Extract the (X, Y) coordinate from the center of the cell holding the provided text.  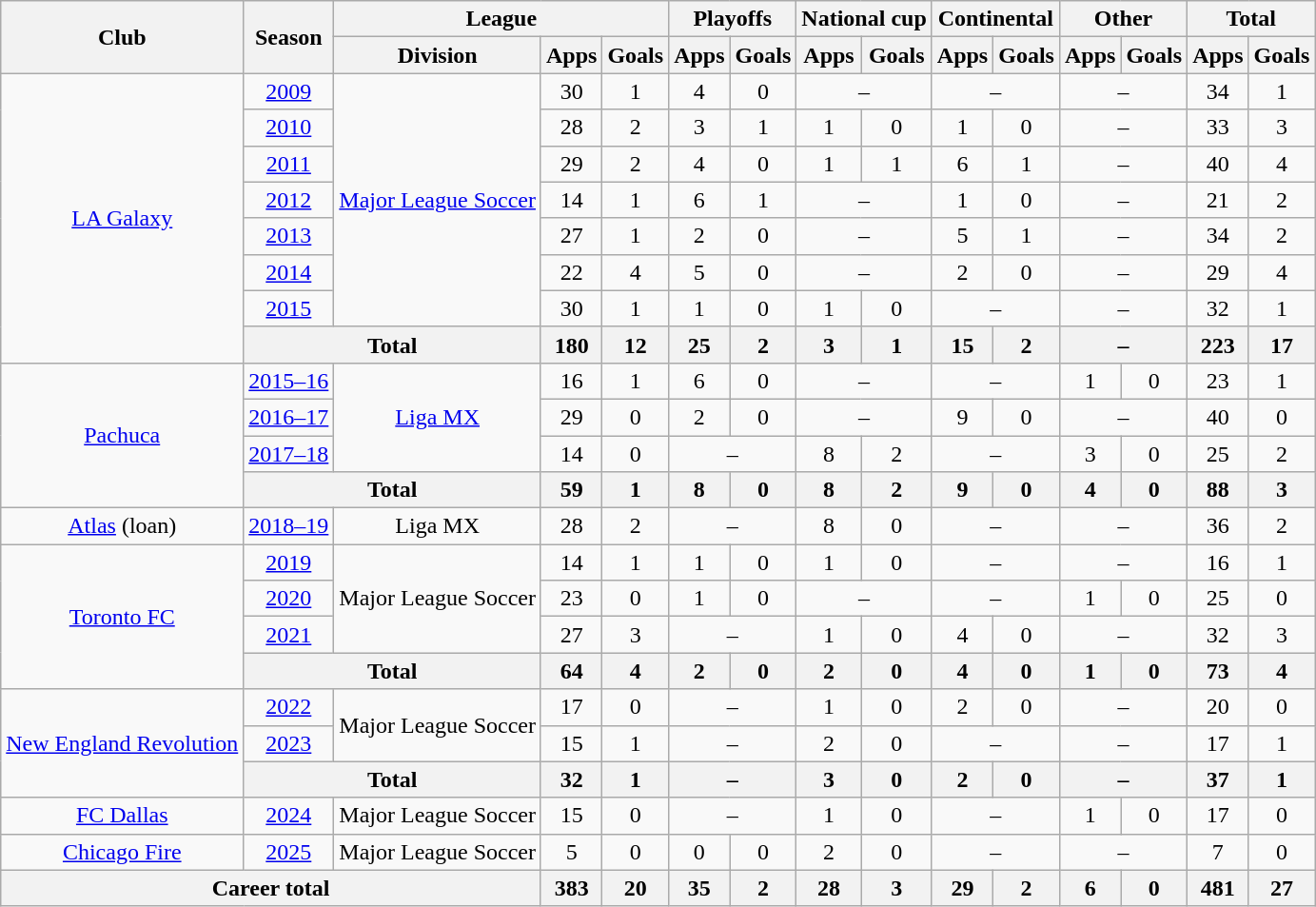
2014 (289, 272)
7 (1218, 852)
LA Galaxy (122, 218)
21 (1218, 200)
2011 (289, 164)
Division (438, 55)
22 (571, 272)
33 (1218, 128)
2015 (289, 308)
2017–18 (289, 454)
Career total (271, 888)
New England Revolution (122, 743)
Playoffs (733, 19)
37 (1218, 779)
2019 (289, 562)
Atlas (loan) (122, 526)
2023 (289, 743)
2025 (289, 852)
73 (1218, 671)
383 (571, 888)
481 (1218, 888)
2020 (289, 599)
35 (699, 888)
2018–19 (289, 526)
2010 (289, 128)
2016–17 (289, 417)
Chicago Fire (122, 852)
Pachuca (122, 435)
64 (571, 671)
2021 (289, 635)
88 (1218, 490)
223 (1218, 345)
Club (122, 37)
League (501, 19)
59 (571, 490)
2022 (289, 707)
2024 (289, 816)
2012 (289, 200)
12 (636, 345)
2015–16 (289, 381)
2009 (289, 91)
Season (289, 37)
Toronto FC (122, 617)
National cup (864, 19)
Continental (995, 19)
FC Dallas (122, 816)
Other (1123, 19)
36 (1218, 526)
180 (571, 345)
2013 (289, 236)
